Extract the (X, Y) coordinate from the center of the cell holding the provided text.  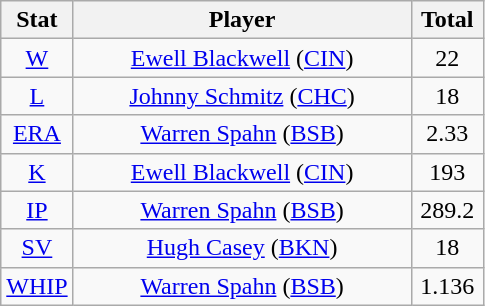
Total (447, 20)
SV (37, 248)
L (37, 96)
Johnny Schmitz (CHC) (242, 96)
WHIP (37, 286)
2.33 (447, 134)
K (37, 172)
193 (447, 172)
ERA (37, 134)
289.2 (447, 210)
22 (447, 58)
Stat (37, 20)
IP (37, 210)
Player (242, 20)
Hugh Casey (BKN) (242, 248)
1.136 (447, 286)
W (37, 58)
